Pinpoint the cell where the given text exists, returning its [X, Y] midpoint coordinate. 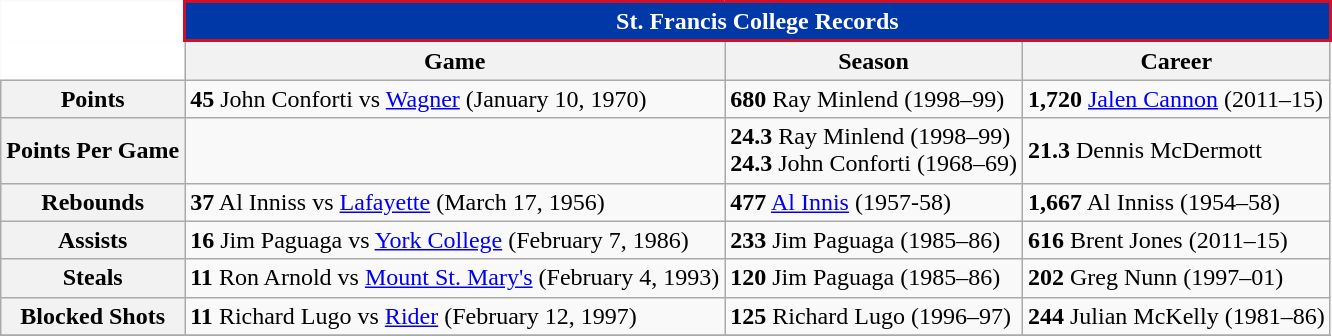
Rebounds [93, 202]
16 Jim Paguaga vs York College (February 7, 1986) [455, 240]
477 Al Innis (1957-58) [874, 202]
Career [1176, 60]
125 Richard Lugo (1996–97) [874, 316]
Steals [93, 278]
11 Ron Arnold vs Mount St. Mary's (February 4, 1993) [455, 278]
616 Brent Jones (2011–15) [1176, 240]
Points Per Game [93, 150]
37 Al Inniss vs Lafayette (March 17, 1956) [455, 202]
Assists [93, 240]
Points [93, 99]
11 Richard Lugo vs Rider (February 12, 1997) [455, 316]
24.3 Ray Minlend (1998–99)24.3 John Conforti (1968–69) [874, 150]
233 Jim Paguaga (1985–86) [874, 240]
St. Francis College Records [758, 22]
680 Ray Minlend (1998–99) [874, 99]
21.3 Dennis McDermott [1176, 150]
120 Jim Paguaga (1985–86) [874, 278]
1,667 Al Inniss (1954–58) [1176, 202]
1,720 Jalen Cannon (2011–15) [1176, 99]
Season [874, 60]
Blocked Shots [93, 316]
244 Julian McKelly (1981–86) [1176, 316]
45 John Conforti vs Wagner (January 10, 1970) [455, 99]
Game [455, 60]
202 Greg Nunn (1997–01) [1176, 278]
